Search for the cell housing the specified text and yield its [X, Y] center coordinate. 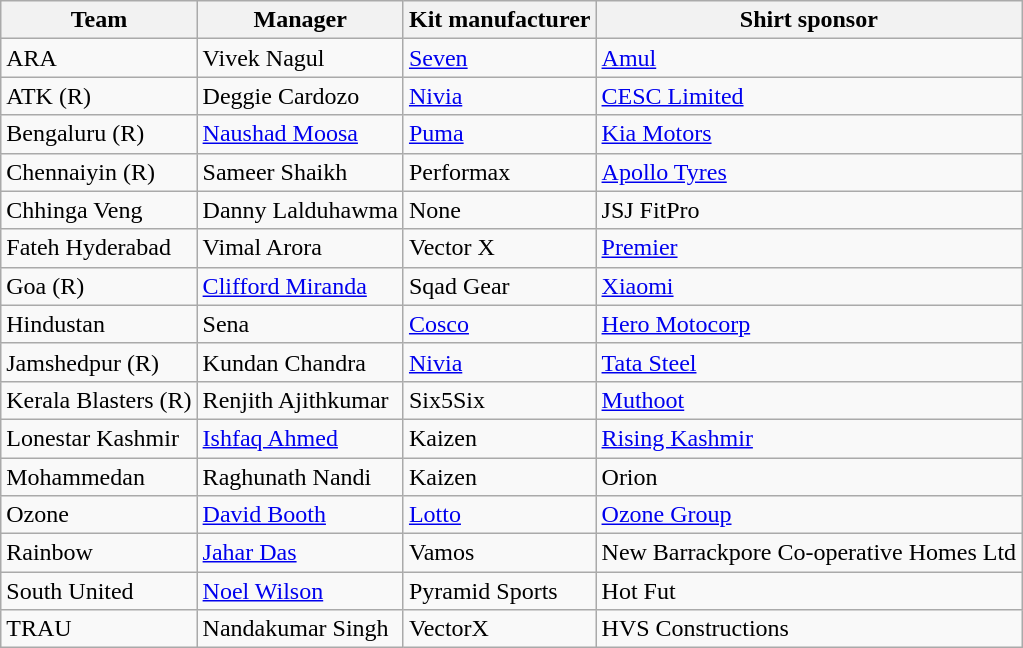
Seven [500, 58]
Jahar Das [300, 553]
Team [99, 20]
New Barrackpore Co-operative Homes Ltd [809, 553]
Kia Motors [809, 134]
Vimal Arora [300, 248]
HVS Constructions [809, 629]
Renjith Ajithkumar [300, 400]
Kerala Blasters (R) [99, 400]
Raghunath Nandi [300, 477]
Hindustan [99, 324]
Pyramid Sports [500, 591]
Sena [300, 324]
Lotto [500, 515]
Jamshedpur (R) [99, 362]
Xiaomi [809, 286]
Danny Lalduhawma [300, 210]
Orion [809, 477]
Sameer Shaikh [300, 172]
Hot Fut [809, 591]
Premier [809, 248]
ARA [99, 58]
Sqad Gear [500, 286]
Amul [809, 58]
JSJ FitPro [809, 210]
Vamos [500, 553]
Vector X [500, 248]
Nandakumar Singh [300, 629]
Manager [300, 20]
Clifford Miranda [300, 286]
Deggie Cardozo [300, 96]
Ishfaq Ahmed [300, 438]
Tata Steel [809, 362]
Hero Motocorp [809, 324]
Noel Wilson [300, 591]
Mohammedan [99, 477]
South United [99, 591]
Six5Six [500, 400]
Naushad Moosa [300, 134]
Chennaiyin (R) [99, 172]
Ozone Group [809, 515]
Kundan Chandra [300, 362]
ATK (R) [99, 96]
Chhinga Veng [99, 210]
Ozone [99, 515]
Fateh Hyderabad [99, 248]
David Booth [300, 515]
Muthoot [809, 400]
Cosco [500, 324]
Puma [500, 134]
None [500, 210]
Goa (R) [99, 286]
Rising Kashmir [809, 438]
Rainbow [99, 553]
VectorX [500, 629]
TRAU [99, 629]
Vivek Nagul [300, 58]
CESC Limited [809, 96]
Kit manufacturer [500, 20]
Lonestar Kashmir [99, 438]
Apollo Tyres [809, 172]
Shirt sponsor [809, 20]
Performax [500, 172]
Bengaluru (R) [99, 134]
